Return the (X, Y) coordinate for the center point of the cell that contains the specified text.  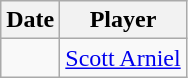
Date (30, 20)
Player (123, 20)
Scott Arniel (123, 58)
